Locate the cell with the specified text and output its (x, y) center coordinate. 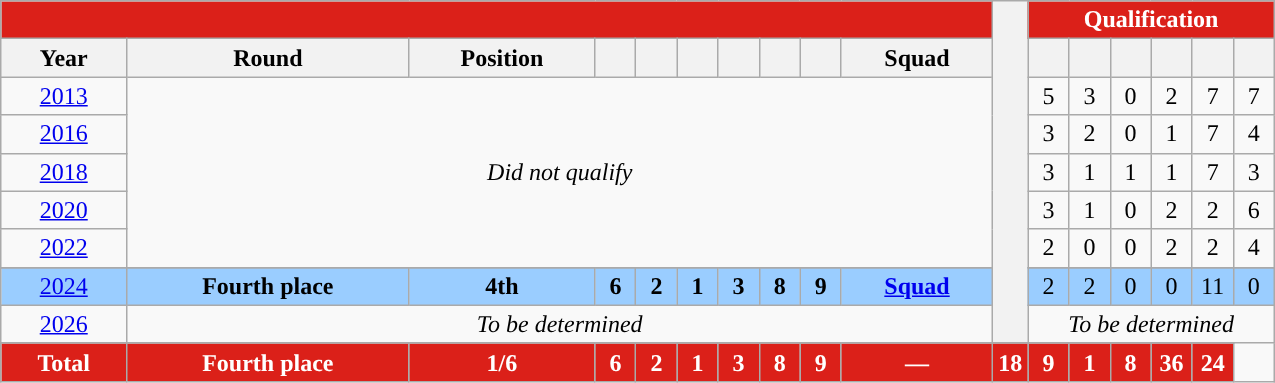
— (917, 362)
2018 (64, 172)
5 (1048, 96)
Did not qualify (560, 172)
Total (64, 362)
2013 (64, 96)
2020 (64, 210)
Position (502, 58)
18 (1010, 362)
2022 (64, 248)
4th (502, 286)
1/6 (502, 362)
2016 (64, 134)
2026 (64, 324)
Qualification (1151, 20)
11 (1212, 286)
24 (1212, 362)
2024 (64, 286)
36 (1172, 362)
Year (64, 58)
Round (268, 58)
